Locate the cell with the specified text and output its [X, Y] center coordinate. 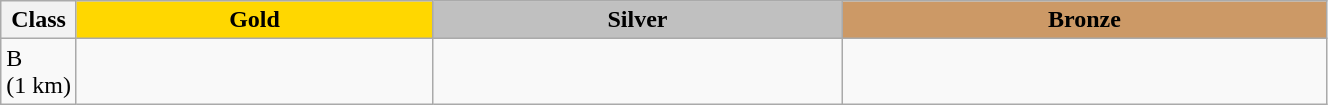
Gold [254, 20]
Bronze [1084, 20]
Silver [638, 20]
Class [39, 20]
B (1 km) [39, 72]
